Pinpoint the cell where the given text exists, returning its (X, Y) midpoint coordinate. 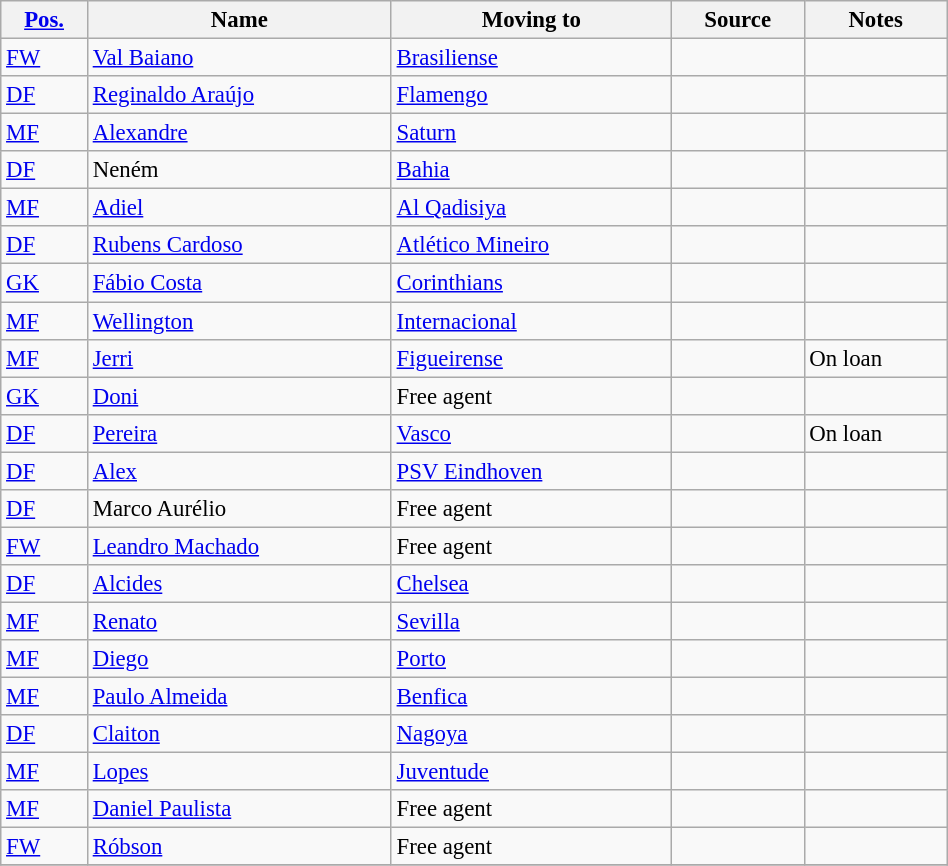
Source (738, 20)
Bahia (531, 170)
Alcides (239, 584)
Marco Aurélio (239, 509)
Vasco (531, 433)
Moving to (531, 20)
Fábio Costa (239, 283)
Daniel Paulista (239, 809)
Rubens Cardoso (239, 245)
Name (239, 20)
Lopes (239, 772)
Leandro Machado (239, 546)
Figueirense (531, 358)
Saturn (531, 133)
Neném (239, 170)
Wellington (239, 321)
Alex (239, 471)
Porto (531, 659)
Adiel (239, 208)
Brasiliense (531, 58)
Doni (239, 396)
Pos. (44, 20)
PSV Eindhoven (531, 471)
Corinthians (531, 283)
Diego (239, 659)
Atlético Mineiro (531, 245)
Val Baiano (239, 58)
Nagoya (531, 734)
Benfica (531, 697)
Chelsea (531, 584)
Pereira (239, 433)
Notes (876, 20)
Juventude (531, 772)
Paulo Almeida (239, 697)
Al Qadisiya (531, 208)
Renato (239, 621)
Flamengo (531, 95)
Internacional (531, 321)
Claiton (239, 734)
Jerri (239, 358)
Sevilla (531, 621)
Alexandre (239, 133)
Róbson (239, 847)
Reginaldo Araújo (239, 95)
